Determine the [X, Y] coordinate at the center of the cell enclosing the given text.  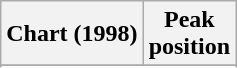
Chart (1998) [72, 34]
Peakposition [189, 34]
